Find where the given text appears and provide that cell's center as (x, y) coordinate. 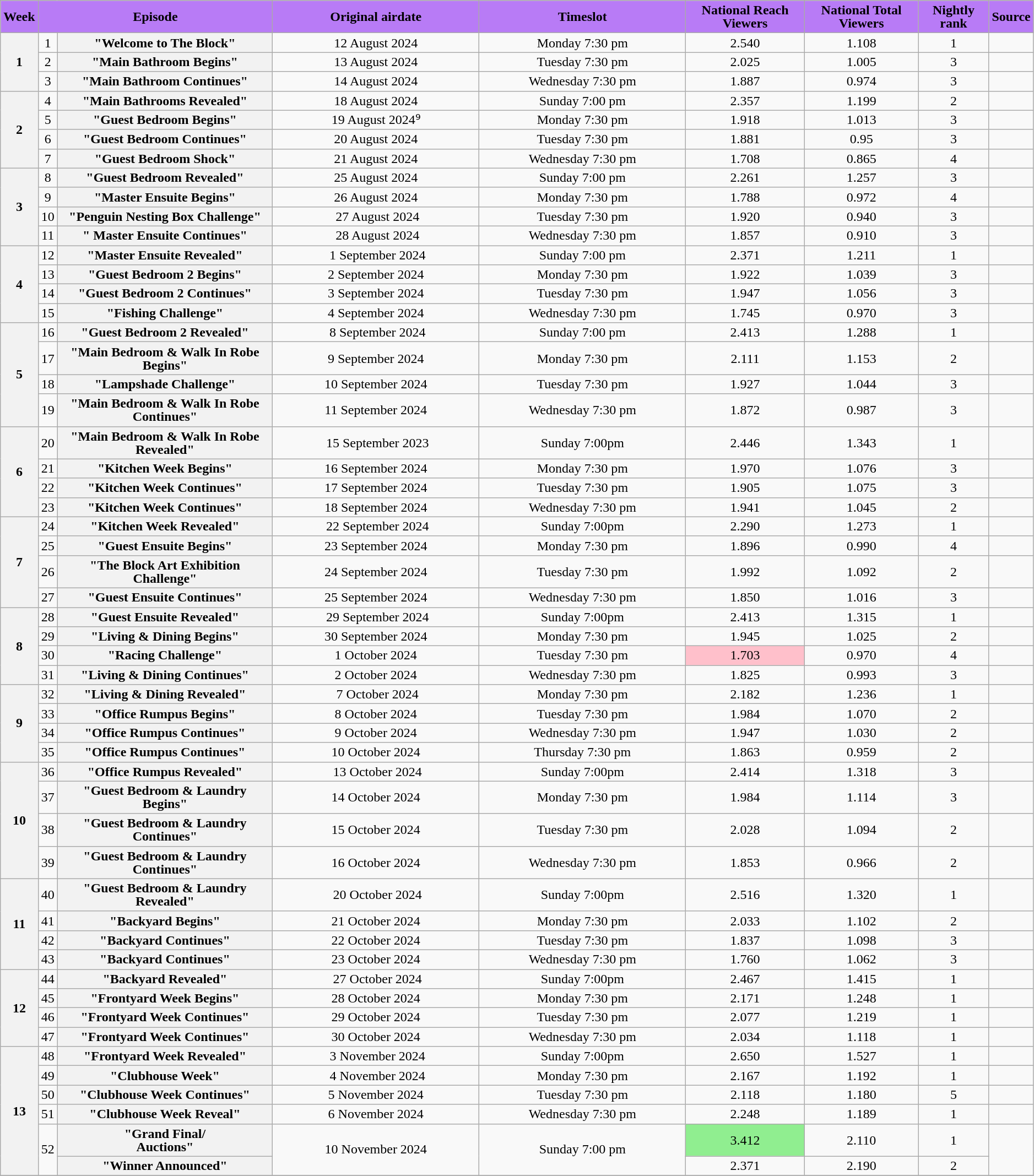
23 October 2024 (376, 960)
14 (47, 294)
20 August 2024 (376, 139)
"Clubhouse Week" (165, 1075)
"Living & Dining Begins" (165, 637)
1.044 (862, 384)
"Guest Ensuite Continues" (165, 597)
"Main Bathroom Begins" (165, 62)
1.114 (862, 798)
"Guest Bedroom Continues" (165, 139)
1.180 (862, 1095)
25 August 2024 (376, 177)
"Penguin Nesting Box Challenge" (165, 216)
Original airdate (376, 17)
40 (47, 895)
42 (47, 940)
1.825 (745, 675)
3 November 2024 (376, 1056)
25 September 2024 (376, 597)
12 August 2024 (376, 43)
"Lampshade Challenge" (165, 384)
0.972 (862, 197)
2.650 (745, 1056)
23 September 2024 (376, 545)
1.102 (862, 921)
1.922 (745, 274)
National Reach Viewers (745, 17)
"Backyard Revealed" (165, 979)
27 (47, 597)
1.992 (745, 572)
1.857 (745, 236)
8 September 2024 (376, 333)
1.075 (862, 488)
1.343 (862, 443)
2.167 (745, 1075)
"Living & Dining Continues" (165, 675)
44 (47, 979)
30 October 2024 (376, 1037)
"Living & Dining Revealed" (165, 694)
1.872 (745, 410)
20 (47, 443)
1.853 (745, 863)
26 (47, 572)
1.192 (862, 1075)
48 (47, 1056)
1.850 (745, 597)
1.094 (862, 830)
27 October 2024 (376, 979)
"Guest Bedroom 2 Revealed" (165, 333)
2.540 (745, 43)
0.966 (862, 863)
1.941 (745, 507)
2.025 (745, 62)
50 (47, 1095)
Episode (155, 17)
"Clubhouse Week Reveal" (165, 1114)
46 (47, 1018)
"Main Bedroom & Walk In Robe Continues" (165, 410)
"Welcome to The Block" (165, 43)
1.118 (862, 1037)
1.837 (745, 940)
0.865 (862, 159)
15 October 2024 (376, 830)
3.412 (745, 1140)
"Frontyard Week Begins" (165, 998)
1.098 (862, 940)
19 (47, 410)
9 October 2024 (376, 733)
18 (47, 384)
2.034 (745, 1037)
41 (47, 921)
"Clubhouse Week Continues" (165, 1095)
21 August 2024 (376, 159)
0.959 (862, 752)
1.013 (862, 120)
52 (47, 1150)
28 August 2024 (376, 236)
21 (47, 468)
2.110 (862, 1140)
1 October 2024 (376, 655)
5 November 2024 (376, 1095)
"Kitchen Week Begins" (165, 468)
1.863 (745, 752)
37 (47, 798)
"Main Bedroom & Walk In Robe Begins" (165, 358)
29 October 2024 (376, 1018)
"Winner Announced" (165, 1166)
0.990 (862, 545)
2.033 (745, 921)
1.415 (862, 979)
2.414 (745, 771)
Nightly rank (954, 17)
2.446 (745, 443)
1.527 (862, 1056)
"Guest Bedroom Begins" (165, 120)
22 September 2024 (376, 527)
36 (47, 771)
30 September 2024 (376, 637)
1.025 (862, 637)
Source (1011, 17)
4 September 2024 (376, 313)
11 September 2024 (376, 410)
0.910 (862, 236)
35 (47, 752)
1 September 2024 (376, 256)
"Guest Bedroom Shock" (165, 159)
1.039 (862, 274)
"The Block Art Exhibition Challenge" (165, 572)
1.199 (862, 100)
14 October 2024 (376, 798)
21 October 2024 (376, 921)
2.516 (745, 895)
Thursday 7:30 pm (583, 752)
1.108 (862, 43)
32 (47, 694)
1.062 (862, 960)
2.467 (745, 979)
"Backyard Begins" (165, 921)
3 September 2024 (376, 294)
"Master Ensuite Revealed" (165, 256)
"Guest Bedroom & Laundry Begins" (165, 798)
1.211 (862, 256)
17 (47, 358)
23 (47, 507)
18 September 2024 (376, 507)
"Guest Bedroom 2 Begins" (165, 274)
30 (47, 655)
1.315 (862, 617)
1.920 (745, 216)
1.236 (862, 694)
10 November 2024 (376, 1150)
1.273 (862, 527)
2 September 2024 (376, 274)
16 October 2024 (376, 863)
45 (47, 998)
10 September 2024 (376, 384)
"Main Bedroom & Walk In Robe Revealed" (165, 443)
"Office Rumpus Revealed" (165, 771)
"Guest Ensuite Revealed" (165, 617)
29 (47, 637)
33 (47, 714)
1.703 (745, 655)
22 (47, 488)
9 September 2024 (376, 358)
51 (47, 1114)
43 (47, 960)
7 October 2024 (376, 694)
2.077 (745, 1018)
2.028 (745, 830)
0.987 (862, 410)
1.219 (862, 1018)
1.153 (862, 358)
1.070 (862, 714)
20 October 2024 (376, 895)
1.760 (745, 960)
16 (47, 333)
2.248 (745, 1114)
4 November 2024 (376, 1075)
2.357 (745, 100)
26 August 2024 (376, 197)
24 (47, 527)
1.708 (745, 159)
28 (47, 617)
2.171 (745, 998)
17 September 2024 (376, 488)
1.905 (745, 488)
"Kitchen Week Revealed" (165, 527)
25 (47, 545)
1.045 (862, 507)
"Frontyard Week Revealed" (165, 1056)
24 September 2024 (376, 572)
1.030 (862, 733)
0.993 (862, 675)
2.261 (745, 177)
1.970 (745, 468)
1.918 (745, 120)
"Racing Challenge" (165, 655)
49 (47, 1075)
28 October 2024 (376, 998)
18 August 2024 (376, 100)
"Fishing Challenge" (165, 313)
"Main Bathrooms Revealed" (165, 100)
13 August 2024 (376, 62)
1.076 (862, 468)
" Master Ensuite Continues" (165, 236)
8 October 2024 (376, 714)
2.182 (745, 694)
16 September 2024 (376, 468)
0.974 (862, 82)
1.788 (745, 197)
39 (47, 863)
1.745 (745, 313)
"Guest Bedroom & Laundry Revealed" (165, 895)
1.320 (862, 895)
1.881 (745, 139)
27 August 2024 (376, 216)
"Master Ensuite Begins" (165, 197)
1.288 (862, 333)
1.945 (745, 637)
10 October 2024 (376, 752)
14 August 2024 (376, 82)
"Guest Ensuite Begins" (165, 545)
2.190 (862, 1166)
"Guest Bedroom 2 Continues" (165, 294)
13 October 2024 (376, 771)
1.056 (862, 294)
19 August 2024⁹ (376, 120)
6 November 2024 (376, 1114)
1.257 (862, 177)
1.189 (862, 1114)
47 (47, 1037)
2.118 (745, 1095)
"Guest Bedroom Revealed" (165, 177)
"Main Bathroom Continues" (165, 82)
38 (47, 830)
0.95 (862, 139)
2.111 (745, 358)
2 October 2024 (376, 675)
1.005 (862, 62)
Timeslot (583, 17)
1.092 (862, 572)
0.940 (862, 216)
29 September 2024 (376, 617)
1.896 (745, 545)
31 (47, 675)
Week (19, 17)
"Office Rumpus Begins" (165, 714)
"Grand Final/Auctions" (165, 1140)
1.887 (745, 82)
22 October 2024 (376, 940)
1.927 (745, 384)
1.318 (862, 771)
National Total Viewers (862, 17)
1.248 (862, 998)
15 (47, 313)
2.290 (745, 527)
15 September 2023 (376, 443)
34 (47, 733)
1.016 (862, 597)
